Return the (x, y) coordinate for the center point of the cell that contains the specified text.  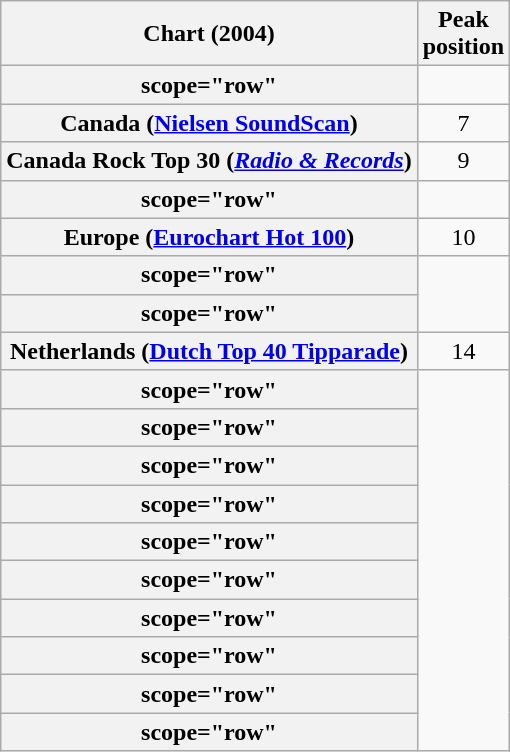
Netherlands (Dutch Top 40 Tipparade) (209, 351)
7 (463, 123)
Peakposition (463, 34)
Europe (Eurochart Hot 100) (209, 237)
10 (463, 237)
Chart (2004) (209, 34)
Canada (Nielsen SoundScan) (209, 123)
Canada Rock Top 30 (Radio & Records) (209, 161)
9 (463, 161)
14 (463, 351)
